Capture the cell that displays the provided text and extract its [X, Y] central coordinate. 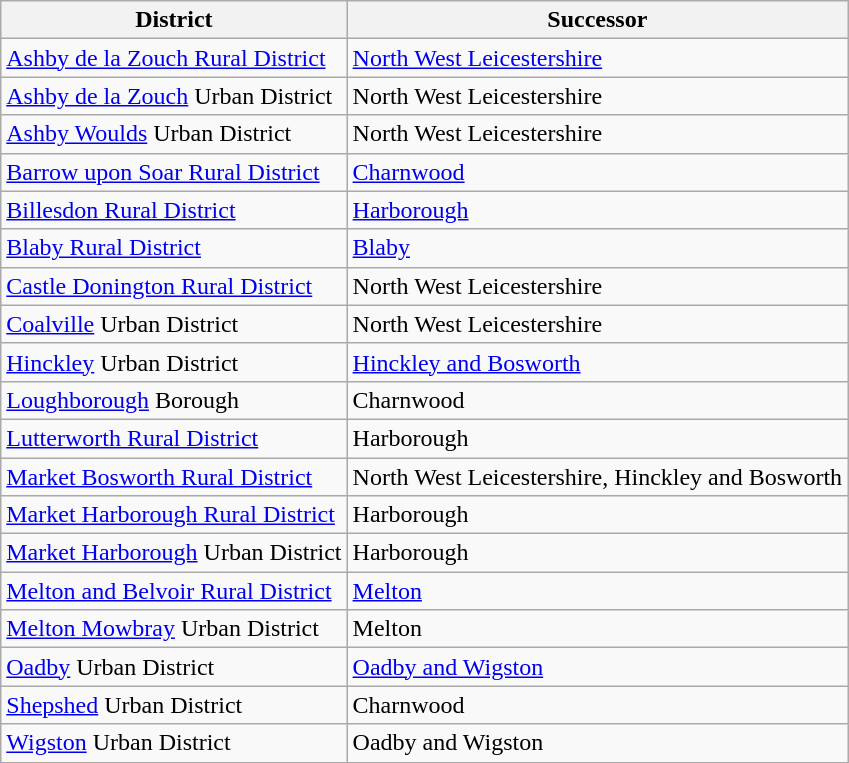
Blaby [598, 248]
Market Bosworth Rural District [174, 477]
Melton Mowbray Urban District [174, 629]
Ashby de la Zouch Rural District [174, 58]
District [174, 20]
Loughborough Borough [174, 400]
Market Harborough Urban District [174, 553]
North West Leicestershire, Hinckley and Bosworth [598, 477]
Ashby Woulds Urban District [174, 134]
Lutterworth Rural District [174, 438]
Billesdon Rural District [174, 210]
Oadby Urban District [174, 667]
Successor [598, 20]
Barrow upon Soar Rural District [174, 172]
Wigston Urban District [174, 743]
Shepshed Urban District [174, 705]
Blaby Rural District [174, 248]
Hinckley and Bosworth [598, 362]
Market Harborough Rural District [174, 515]
Coalville Urban District [174, 324]
Ashby de la Zouch Urban District [174, 96]
Hinckley Urban District [174, 362]
Castle Donington Rural District [174, 286]
Melton and Belvoir Rural District [174, 591]
